Provide the [x, y] coordinate of the cell's center where the given text is located.  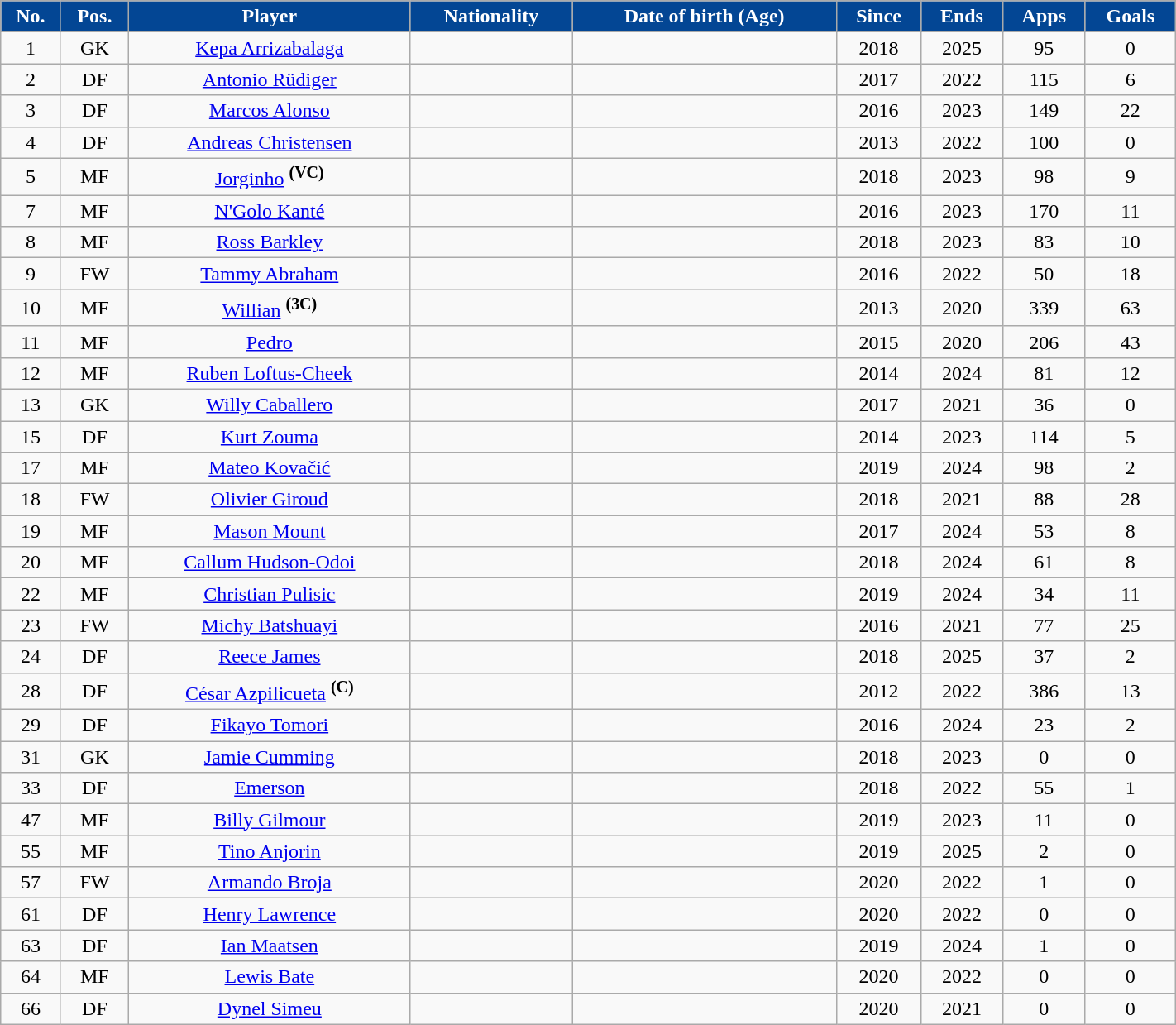
4 [31, 142]
Jamie Cumming [270, 757]
Pedro [270, 342]
95 [1044, 48]
Henry Lawrence [270, 914]
6 [1130, 79]
149 [1044, 111]
Andreas Christensen [270, 142]
115 [1044, 79]
37 [1044, 657]
Mason Mount [270, 531]
83 [1044, 242]
Goals [1130, 17]
Callum Hudson-Odoi [270, 563]
Willy Caballero [270, 405]
Tammy Abraham [270, 274]
339 [1044, 308]
Kepa Arrizabalaga [270, 48]
Olivier Giroud [270, 500]
Ends [962, 17]
Date of birth (Age) [705, 17]
Antonio Rüdiger [270, 79]
N'Golo Kanté [270, 211]
Player [270, 17]
Armando Broja [270, 883]
114 [1044, 437]
81 [1044, 373]
Ross Barkley [270, 242]
47 [31, 820]
88 [1044, 500]
2012 [878, 692]
206 [1044, 342]
Pos. [94, 17]
Kurt Zouma [270, 437]
Ian Maatsen [270, 946]
Ruben Loftus-Cheek [270, 373]
Dynel Simeu [270, 1008]
Emerson [270, 788]
2015 [878, 342]
3 [31, 111]
7 [31, 211]
43 [1130, 342]
53 [1044, 531]
Since [878, 17]
César Azpilicueta (C) [270, 692]
33 [31, 788]
31 [31, 757]
20 [31, 563]
Reece James [270, 657]
25 [1130, 625]
386 [1044, 692]
Jorginho (VC) [270, 177]
Christian Pulisic [270, 594]
Willian (3C) [270, 308]
64 [31, 977]
170 [1044, 211]
24 [31, 657]
50 [1044, 274]
Fikayo Tomori [270, 726]
Marcos Alonso [270, 111]
77 [1044, 625]
15 [31, 437]
Apps [1044, 17]
34 [1044, 594]
Tino Anjorin [270, 851]
19 [31, 531]
Mateo Kovačić [270, 468]
Nationality [491, 17]
17 [31, 468]
Billy Gilmour [270, 820]
29 [31, 726]
Lewis Bate [270, 977]
No. [31, 17]
100 [1044, 142]
66 [31, 1008]
57 [31, 883]
36 [1044, 405]
Michy Batshuayi [270, 625]
